Locate the cell with the specified text and output its (X, Y) center coordinate. 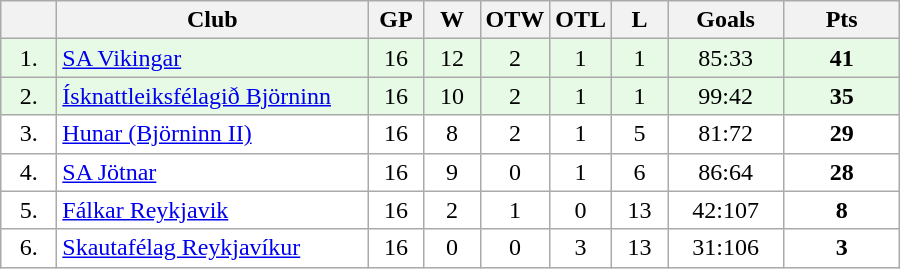
41 (842, 58)
SA Jötnar (212, 172)
35 (842, 96)
12 (452, 58)
42:107 (726, 210)
W (452, 20)
28 (842, 172)
OTL (581, 20)
2. (29, 96)
3. (29, 134)
Club (212, 20)
10 (452, 96)
5 (640, 134)
6. (29, 248)
85:33 (726, 58)
SA Vikingar (212, 58)
OTW (515, 20)
29 (842, 134)
1. (29, 58)
L (640, 20)
Ísknattleiksfélagið Björninn (212, 96)
81:72 (726, 134)
99:42 (726, 96)
Hunar (Björninn II) (212, 134)
5. (29, 210)
9 (452, 172)
Skautafélag Reykjavíkur (212, 248)
Goals (726, 20)
6 (640, 172)
86:64 (726, 172)
31:106 (726, 248)
4. (29, 172)
Pts (842, 20)
GP (396, 20)
Fálkar Reykjavik (212, 210)
